Output the [X, Y] coordinate of the center of the cell containing the given text.  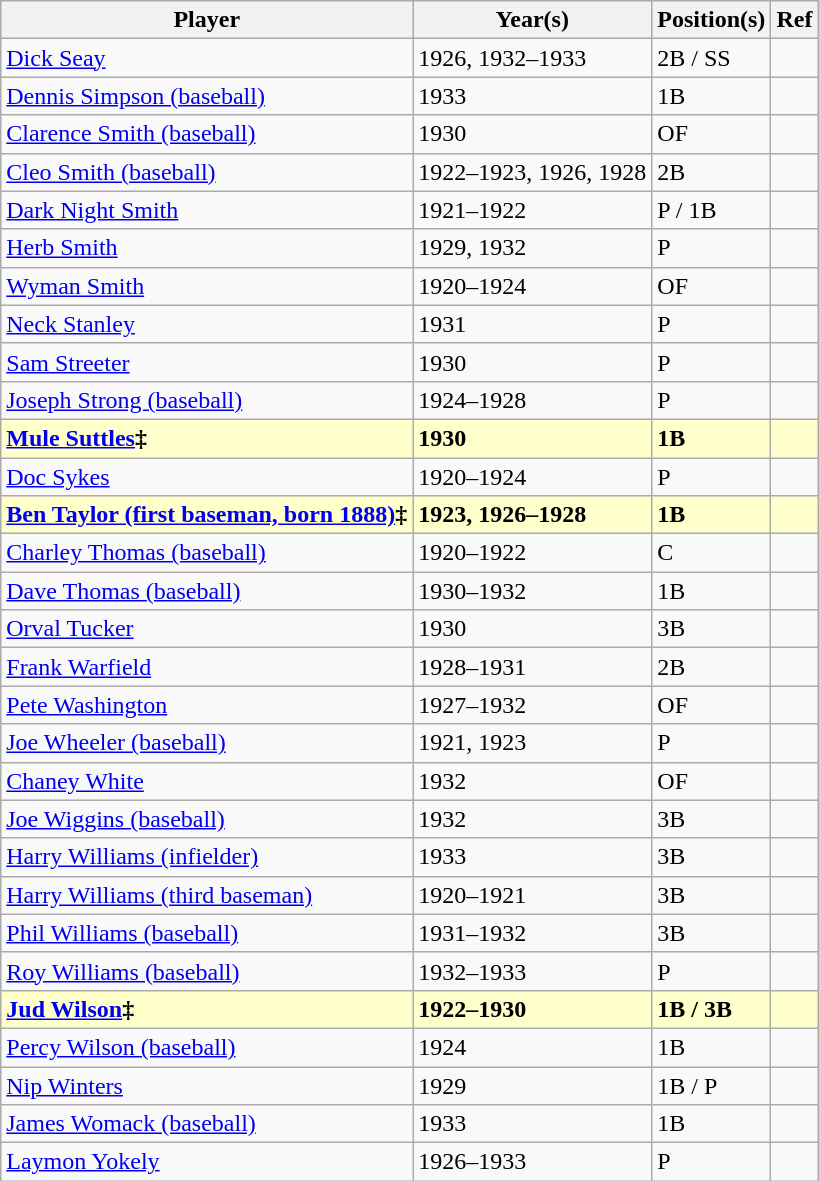
Clarence Smith (baseball) [207, 134]
1931–1932 [532, 933]
1920–1922 [532, 553]
1924–1928 [532, 400]
1928–1931 [532, 667]
Joe Wheeler (baseball) [207, 743]
Mule Suttles‡ [207, 438]
1931 [532, 324]
1923, 1926–1928 [532, 515]
Sam Streeter [207, 362]
Percy Wilson (baseball) [207, 1047]
1921, 1923 [532, 743]
Frank Warfield [207, 667]
2B / SS [712, 58]
Year(s) [532, 20]
Orval Tucker [207, 629]
Position(s) [712, 20]
Pete Washington [207, 705]
1926–1933 [532, 1162]
Joe Wiggins (baseball) [207, 819]
1927–1932 [532, 705]
Roy Williams (baseball) [207, 971]
Harry Williams (infielder) [207, 857]
Phil Williams (baseball) [207, 933]
Dick Seay [207, 58]
1926, 1932–1933 [532, 58]
Doc Sykes [207, 477]
Dennis Simpson (baseball) [207, 96]
1920–1921 [532, 895]
Dave Thomas (baseball) [207, 591]
1B / 3B [712, 1009]
James Womack (baseball) [207, 1124]
Chaney White [207, 781]
Neck Stanley [207, 324]
Wyman Smith [207, 286]
1B / P [712, 1085]
Cleo Smith (baseball) [207, 172]
1929 [532, 1085]
Dark Night Smith [207, 210]
Player [207, 20]
Ben Taylor (first baseman, born 1888)‡ [207, 515]
Joseph Strong (baseball) [207, 400]
1929, 1932 [532, 248]
Jud Wilson‡ [207, 1009]
1932–1933 [532, 971]
1921–1922 [532, 210]
Laymon Yokely [207, 1162]
1924 [532, 1047]
Herb Smith [207, 248]
Harry Williams (third baseman) [207, 895]
Nip Winters [207, 1085]
P / 1B [712, 210]
1922–1923, 1926, 1928 [532, 172]
Ref [794, 20]
C [712, 553]
1922–1930 [532, 1009]
Charley Thomas (baseball) [207, 553]
1930–1932 [532, 591]
